Search for the cell housing the specified text and yield its (x, y) center coordinate. 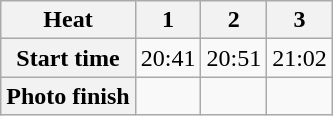
3 (300, 20)
1 (168, 20)
21:02 (300, 58)
Heat (68, 20)
2 (234, 20)
Start time (68, 58)
20:41 (168, 58)
Photo finish (68, 96)
20:51 (234, 58)
